Find where the given text appears and provide that cell's center as [x, y] coordinate. 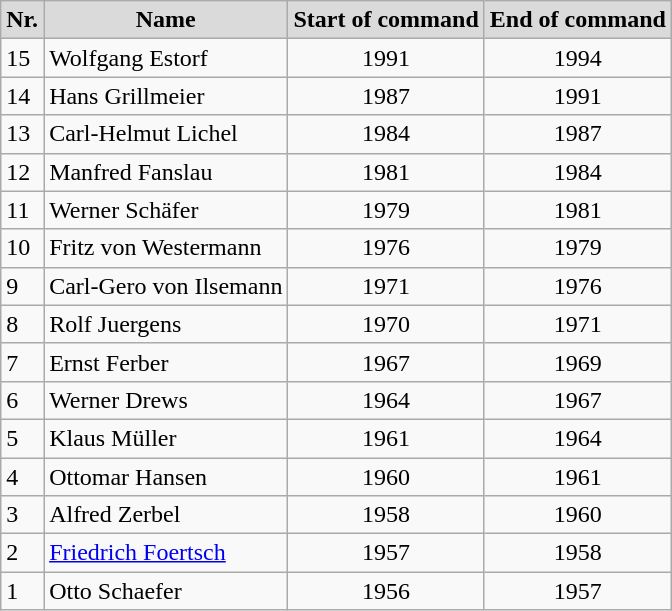
Nr. [22, 20]
2 [22, 553]
Wolfgang Estorf [166, 58]
Fritz von Westermann [166, 248]
8 [22, 324]
Name [166, 20]
15 [22, 58]
End of command [578, 20]
14 [22, 96]
Start of command [386, 20]
Manfred Fanslau [166, 172]
Otto Schaefer [166, 591]
11 [22, 210]
9 [22, 286]
Friedrich Foertsch [166, 553]
1 [22, 591]
Werner Schäfer [166, 210]
5 [22, 438]
1969 [578, 362]
Ottomar Hansen [166, 477]
Ernst Ferber [166, 362]
10 [22, 248]
Carl-Gero von Ilsemann [166, 286]
Klaus Müller [166, 438]
Hans Grillmeier [166, 96]
3 [22, 515]
1970 [386, 324]
1994 [578, 58]
Rolf Juergens [166, 324]
13 [22, 134]
Alfred Zerbel [166, 515]
12 [22, 172]
Carl-Helmut Lichel [166, 134]
4 [22, 477]
6 [22, 400]
7 [22, 362]
1956 [386, 591]
Werner Drews [166, 400]
